Extract the [X, Y] coordinate from the center of the cell holding the provided text.  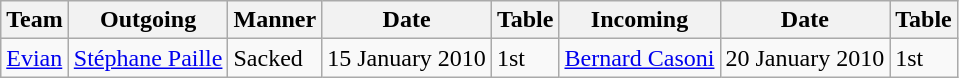
Stéphane Paille [148, 58]
Outgoing [148, 20]
Manner [275, 20]
Sacked [275, 58]
Bernard Casoni [640, 58]
Incoming [640, 20]
20 January 2010 [805, 58]
Evian [35, 58]
15 January 2010 [407, 58]
Team [35, 20]
